Extract the [X, Y] coordinate from the center of the cell holding the provided text.  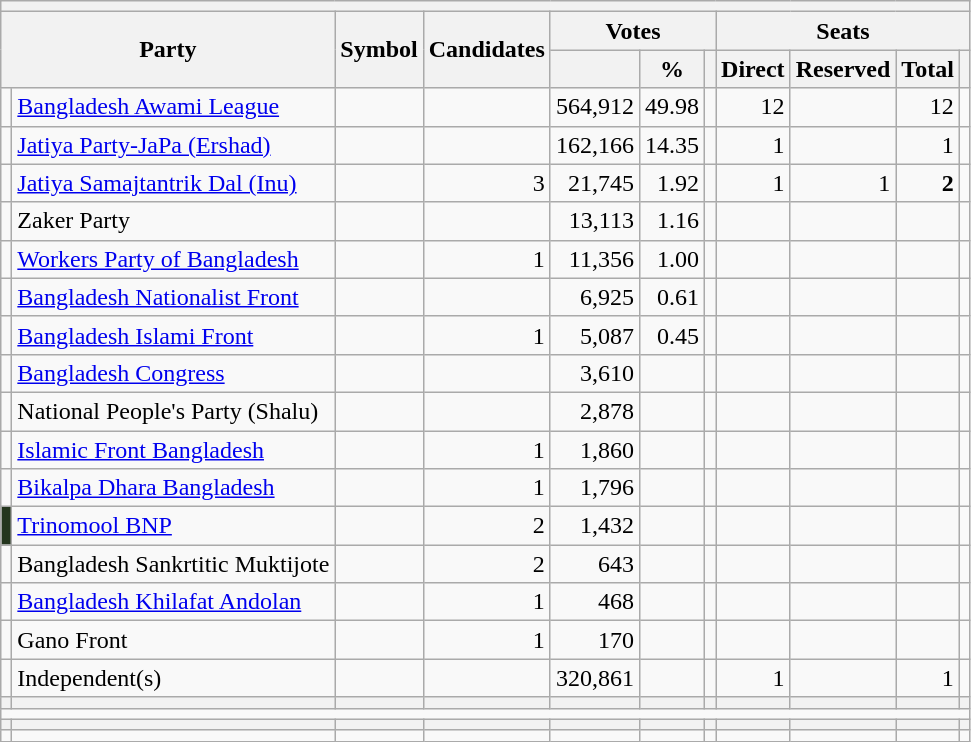
1,796 [594, 488]
Gano Front [174, 640]
Bangladesh Islami Front [174, 335]
Zaker Party [174, 221]
Bikalpa Dhara Bangladesh [174, 488]
3,610 [594, 373]
Workers Party of Bangladesh [174, 259]
6,925 [594, 297]
3 [486, 183]
% [672, 69]
Candidates [486, 50]
49.98 [672, 107]
643 [594, 564]
1,860 [594, 449]
170 [594, 640]
1.16 [672, 221]
Jatiya Party-JaPa (Ershad) [174, 145]
National People's Party (Shalu) [174, 411]
5,087 [594, 335]
162,166 [594, 145]
Votes [632, 31]
Bangladesh Sankrtitic Muktijote [174, 564]
Symbol [379, 50]
Bangladesh Nationalist Front [174, 297]
21,745 [594, 183]
1,432 [594, 526]
Direct [754, 69]
Jatiya Samajtantrik Dal (Inu) [174, 183]
Total [928, 69]
564,912 [594, 107]
13,113 [594, 221]
320,861 [594, 678]
2,878 [594, 411]
1.00 [672, 259]
Bangladesh Awami League [174, 107]
Bangladesh Congress [174, 373]
14.35 [672, 145]
Islamic Front Bangladesh [174, 449]
Seats [844, 31]
0.61 [672, 297]
Reserved [843, 69]
Trinomool BNP [174, 526]
0.45 [672, 335]
Party [168, 50]
Bangladesh Khilafat Andolan [174, 602]
1.92 [672, 183]
Independent(s) [174, 678]
11,356 [594, 259]
468 [594, 602]
